Scan for the cell matching the given text and deliver its (x, y) coordinate at center. 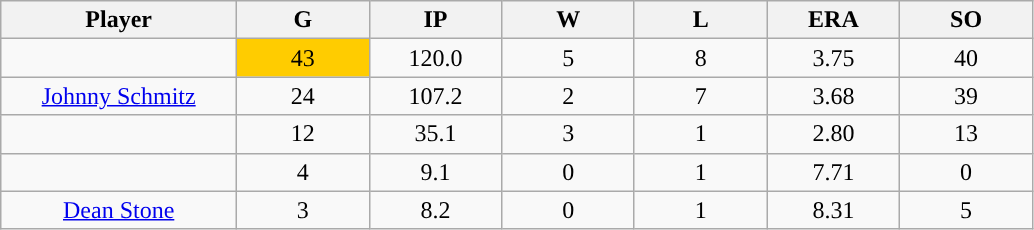
Johnny Schmitz (119, 96)
8 (700, 58)
ERA (834, 20)
IP (436, 20)
4 (304, 172)
3.75 (834, 58)
W (568, 20)
3.68 (834, 96)
9.1 (436, 172)
12 (304, 134)
2.80 (834, 134)
43 (304, 58)
8.2 (436, 210)
40 (966, 58)
L (700, 20)
G (304, 20)
8.31 (834, 210)
2 (568, 96)
SO (966, 20)
107.2 (436, 96)
24 (304, 96)
7.71 (834, 172)
13 (966, 134)
120.0 (436, 58)
Player (119, 20)
39 (966, 96)
35.1 (436, 134)
Dean Stone (119, 210)
7 (700, 96)
